For the text-containing cell, return its midpoint in (x, y) coordinate format. 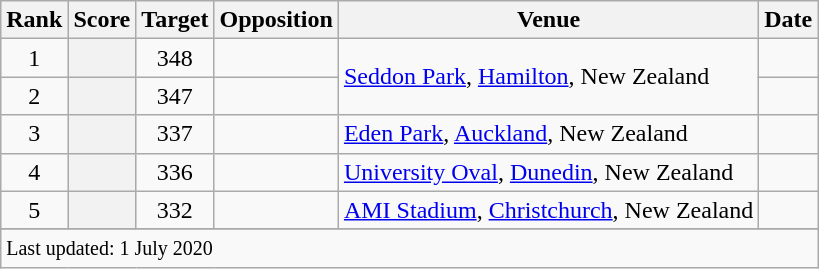
Target (175, 20)
Date (788, 20)
336 (175, 172)
Venue (548, 20)
Last updated: 1 July 2020 (410, 248)
337 (175, 134)
332 (175, 210)
3 (34, 134)
347 (175, 96)
AMI Stadium, Christchurch, New Zealand (548, 210)
University Oval, Dunedin, New Zealand (548, 172)
Rank (34, 20)
Score (102, 20)
4 (34, 172)
1 (34, 58)
348 (175, 58)
5 (34, 210)
Eden Park, Auckland, New Zealand (548, 134)
2 (34, 96)
Opposition (276, 20)
Seddon Park, Hamilton, New Zealand (548, 77)
